Extract the [X, Y] coordinate from the center of the cell holding the provided text.  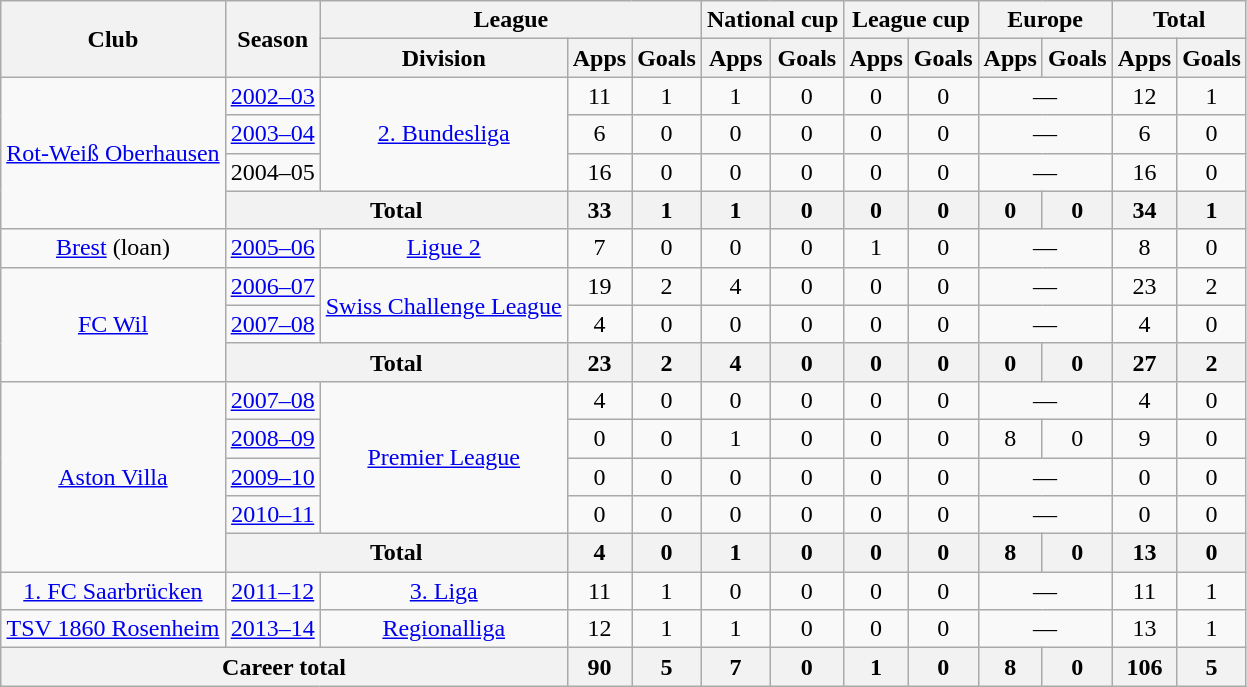
34 [1144, 210]
106 [1144, 667]
Division [444, 58]
2009–10 [272, 477]
Premier League [444, 457]
2011–12 [272, 591]
19 [599, 286]
2004–05 [272, 172]
League cup [911, 20]
3. Liga [444, 591]
Regionalliga [444, 629]
TSV 1860 Rosenheim [113, 629]
2002–03 [272, 96]
National cup [772, 20]
Europe [1045, 20]
FC Wil [113, 324]
Season [272, 39]
9 [1144, 438]
2003–04 [272, 134]
2. Bundesliga [444, 134]
2005–06 [272, 248]
Rot-Weiß Oberhausen [113, 153]
2006–07 [272, 286]
27 [1144, 362]
2013–14 [272, 629]
Career total [284, 667]
Club [113, 39]
Brest (loan) [113, 248]
2008–09 [272, 438]
90 [599, 667]
Ligue 2 [444, 248]
2010–11 [272, 515]
1. FC Saarbrücken [113, 591]
Aston Villa [113, 476]
33 [599, 210]
League [510, 20]
Swiss Challenge League [444, 305]
